Search for the cell housing the specified text and yield its (x, y) center coordinate. 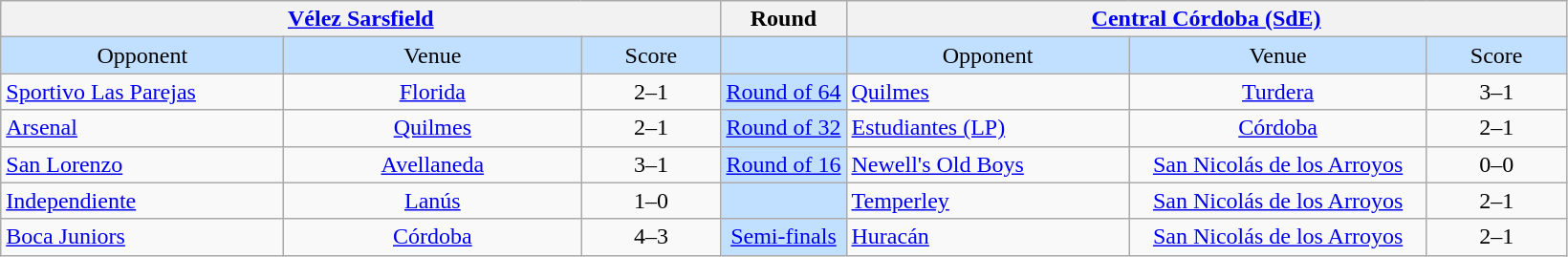
0–0 (1496, 164)
Temperley (988, 201)
Newell's Old Boys (988, 164)
Round of 32 (784, 128)
Turdera (1277, 92)
Central Córdoba (SdE) (1207, 19)
Florida (432, 92)
Independiente (142, 201)
Estudiantes (LP) (988, 128)
Round of 64 (784, 92)
Round of 16 (784, 164)
Lanús (432, 201)
Vélez Sarsfield (361, 19)
4–3 (651, 237)
Sportivo Las Parejas (142, 92)
1–0 (651, 201)
Avellaneda (432, 164)
Arsenal (142, 128)
Round (784, 19)
Huracán (988, 237)
Semi-finals (784, 237)
Boca Juniors (142, 237)
San Lorenzo (142, 164)
